Detect which cell encompasses the target text, then output its [x, y] center coordinate. 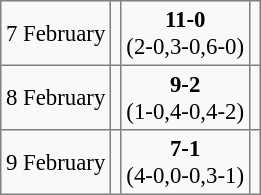
7 February [56, 33]
7-1(4-0,0-0,3-1) [185, 162]
8 February [56, 97]
11-0(2-0,3-0,6-0) [185, 33]
9-2(1-0,4-0,4-2) [185, 97]
9 February [56, 162]
